Locate the cell with the specified text and output its (X, Y) center coordinate. 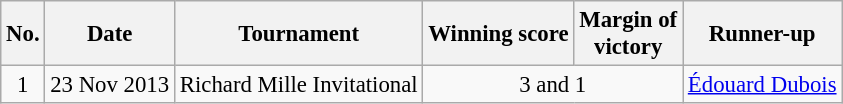
23 Nov 2013 (110, 85)
Runner-up (762, 34)
No. (23, 34)
Édouard Dubois (762, 85)
Winning score (498, 34)
Richard Mille Invitational (298, 85)
3 and 1 (553, 85)
Tournament (298, 34)
1 (23, 85)
Date (110, 34)
Margin ofvictory (628, 34)
